Capture the cell that displays the provided text and extract its (X, Y) central coordinate. 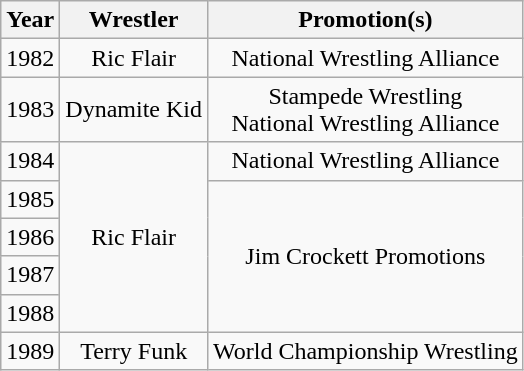
Terry Funk (134, 351)
Year (30, 20)
1982 (30, 58)
Jim Crockett Promotions (366, 256)
1989 (30, 351)
Promotion(s) (366, 20)
1988 (30, 313)
1983 (30, 110)
1985 (30, 199)
1986 (30, 237)
World Championship Wrestling (366, 351)
1984 (30, 161)
Stampede WrestlingNational Wrestling Alliance (366, 110)
1987 (30, 275)
Dynamite Kid (134, 110)
Wrestler (134, 20)
